Provide the (x, y) coordinate of the cell's center where the given text is located.  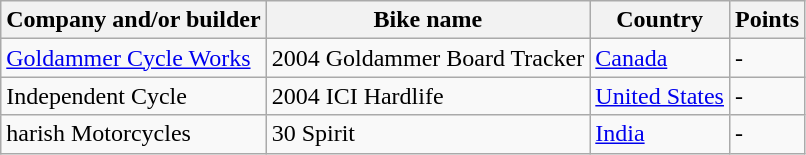
India (660, 134)
harish Motorcycles (134, 134)
Independent Cycle (134, 96)
Bike name (428, 20)
Company and/or builder (134, 20)
30 Spirit (428, 134)
Country (660, 20)
Canada (660, 58)
2004 Goldammer Board Tracker (428, 58)
Points (766, 20)
2004 ICI Hardlife (428, 96)
United States (660, 96)
Goldammer Cycle Works (134, 58)
